Find where the given text appears and provide that cell's center as (X, Y) coordinate. 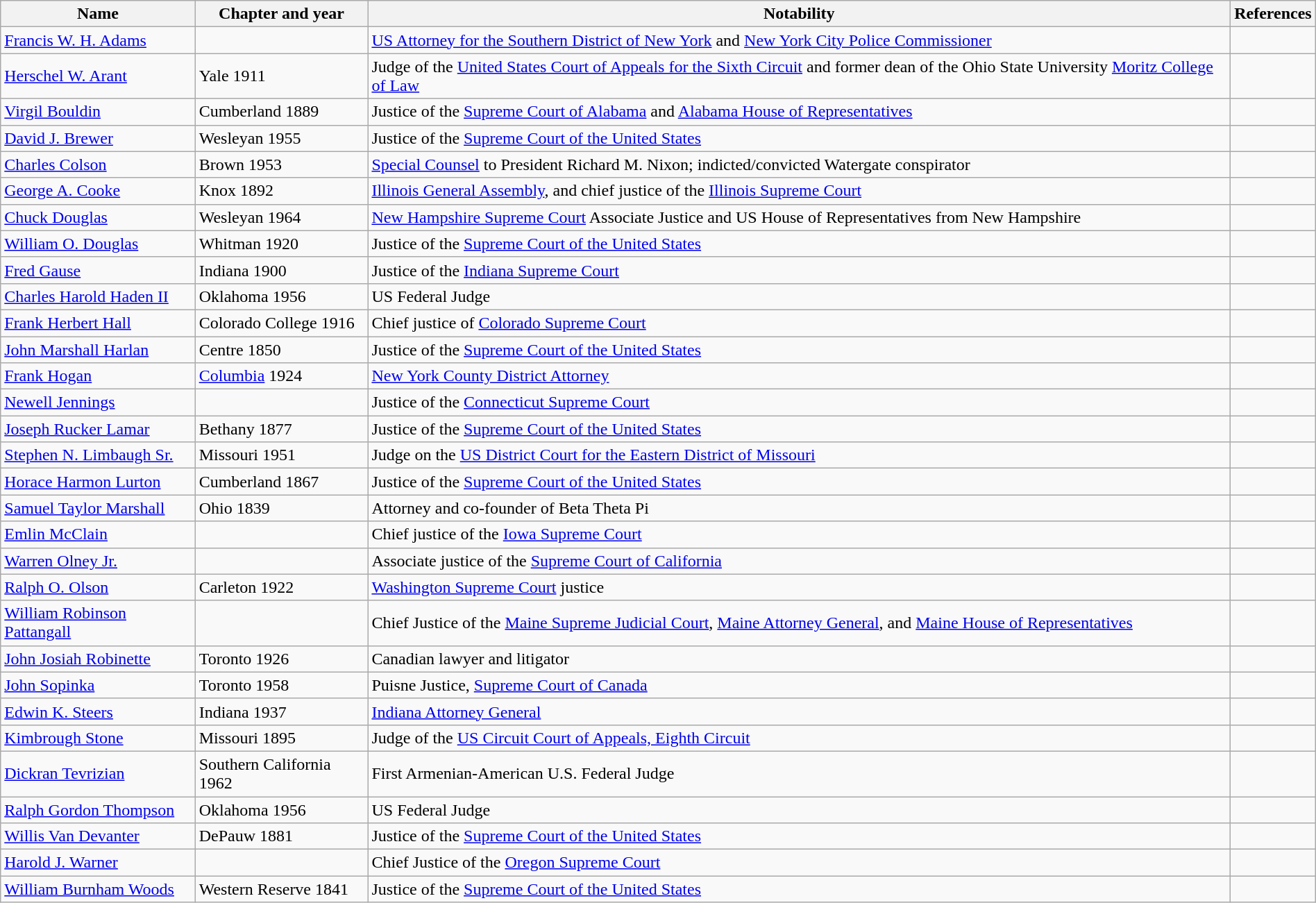
Chief Justice of the Oregon Supreme Court (800, 863)
Columbia 1924 (282, 376)
Ralph Gordon Thompson (98, 810)
Frank Hogan (98, 376)
Warren Olney Jr. (98, 561)
Chief justice of Colorado Supreme Court (800, 323)
Justice of the Supreme Court of Alabama and Alabama House of Representatives (800, 112)
Toronto 1958 (282, 685)
Samuel Taylor Marshall (98, 508)
Edwin K. Steers (98, 711)
Indiana 1900 (282, 270)
First Armenian-American U.S. Federal Judge (800, 773)
Judge of the United States Court of Appeals for the Sixth Circuit and former dean of the Ohio State University Moritz College of Law (800, 76)
Attorney and co-founder of Beta Theta Pi (800, 508)
Missouri 1895 (282, 738)
Puisne Justice, Supreme Court of Canada (800, 685)
David J. Brewer (98, 138)
Chief justice of the Iowa Supreme Court (800, 534)
Southern California 1962 (282, 773)
Knox 1892 (282, 191)
Fred Gause (98, 270)
Associate justice of the Supreme Court of California (800, 561)
Bethany 1877 (282, 429)
Chuck Douglas (98, 217)
New York County District Attorney (800, 376)
Francis W. H. Adams (98, 40)
Wesleyan 1964 (282, 217)
Judge of the US Circuit Court of Appeals, Eighth Circuit (800, 738)
Name (98, 14)
Charles Colson (98, 164)
Washington Supreme Court justice (800, 587)
US Attorney for the Southern District of New York and New York City Police Commissioner (800, 40)
Illinois General Assembly, and chief justice of the Illinois Supreme Court (800, 191)
Notability (800, 14)
William Burnham Woods (98, 889)
Virgil Bouldin (98, 112)
Chapter and year (282, 14)
Toronto 1926 (282, 659)
Justice of the Connecticut Supreme Court (800, 403)
Special Counsel to President Richard M. Nixon; indicted/convicted Watergate conspirator (800, 164)
Frank Herbert Hall (98, 323)
References (1273, 14)
Judge on the US District Court for the Eastern District of Missouri (800, 455)
William O. Douglas (98, 244)
George A. Cooke (98, 191)
William Robinson Pattangall (98, 623)
Willis Van Devanter (98, 836)
Yale 1911 (282, 76)
New Hampshire Supreme Court Associate Justice and US House of Representatives from New Hampshire (800, 217)
Charles Harold Haden II (98, 296)
Herschel W. Arant (98, 76)
Harold J. Warner (98, 863)
Ohio 1839 (282, 508)
Newell Jennings (98, 403)
Colorado College 1916 (282, 323)
Dickran Tevrizian (98, 773)
Stephen N. Limbaugh Sr. (98, 455)
Cumberland 1889 (282, 112)
Cumberland 1867 (282, 482)
Missouri 1951 (282, 455)
Emlin McClain (98, 534)
Horace Harmon Lurton (98, 482)
Chief Justice of the Maine Supreme Judicial Court, Maine Attorney General, and Maine House of Representatives (800, 623)
Western Reserve 1841 (282, 889)
Whitman 1920 (282, 244)
Wesleyan 1955 (282, 138)
Indiana 1937 (282, 711)
Indiana Attorney General (800, 711)
Justice of the Indiana Supreme Court (800, 270)
Carleton 1922 (282, 587)
Centre 1850 (282, 349)
Joseph Rucker Lamar (98, 429)
DePauw 1881 (282, 836)
John Sopinka (98, 685)
Canadian lawyer and litigator (800, 659)
John Marshall Harlan (98, 349)
Ralph O. Olson (98, 587)
Kimbrough Stone (98, 738)
Brown 1953 (282, 164)
John Josiah Robinette (98, 659)
